Extract the [x, y] coordinate from the center of the cell holding the provided text.  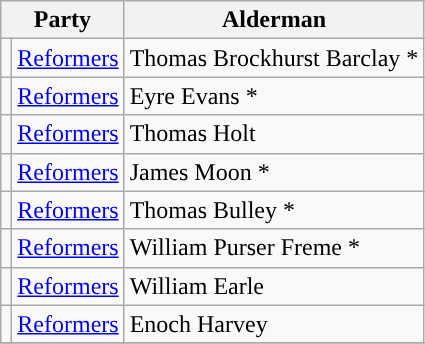
Thomas Brockhurst Barclay * [274, 58]
Enoch Harvey [274, 324]
William Earle [274, 286]
James Moon * [274, 172]
Party [62, 20]
Alderman [274, 20]
Eyre Evans * [274, 96]
Thomas Holt [274, 134]
Thomas Bulley * [274, 210]
William Purser Freme * [274, 248]
